Return the (x, y) coordinate for the center point of the cell that contains the specified text.  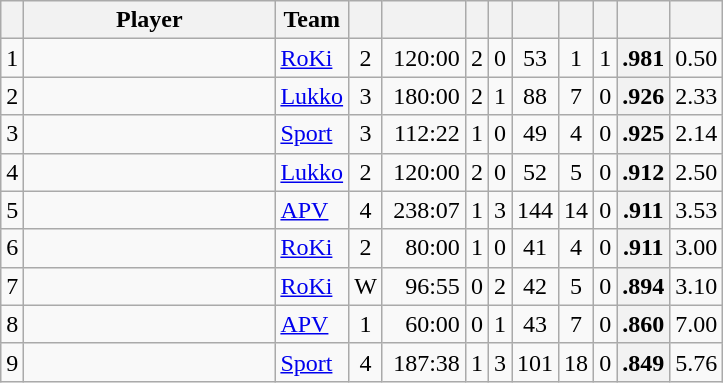
101 (536, 362)
.912 (644, 172)
96:55 (424, 286)
41 (536, 248)
Team (312, 20)
88 (536, 96)
14 (576, 210)
238:07 (424, 210)
187:38 (424, 362)
2.50 (696, 172)
W (366, 286)
18 (576, 362)
49 (536, 134)
80:00 (424, 248)
5.76 (696, 362)
.849 (644, 362)
.926 (644, 96)
53 (536, 58)
.860 (644, 324)
7.00 (696, 324)
2.14 (696, 134)
112:22 (424, 134)
.925 (644, 134)
60:00 (424, 324)
2.33 (696, 96)
Player (150, 20)
9 (12, 362)
8 (12, 324)
3.10 (696, 286)
0.50 (696, 58)
144 (536, 210)
43 (536, 324)
6 (12, 248)
3.00 (696, 248)
52 (536, 172)
3.53 (696, 210)
180:00 (424, 96)
.894 (644, 286)
42 (536, 286)
.981 (644, 58)
